Locate the cell with the specified text and output its (X, Y) center coordinate. 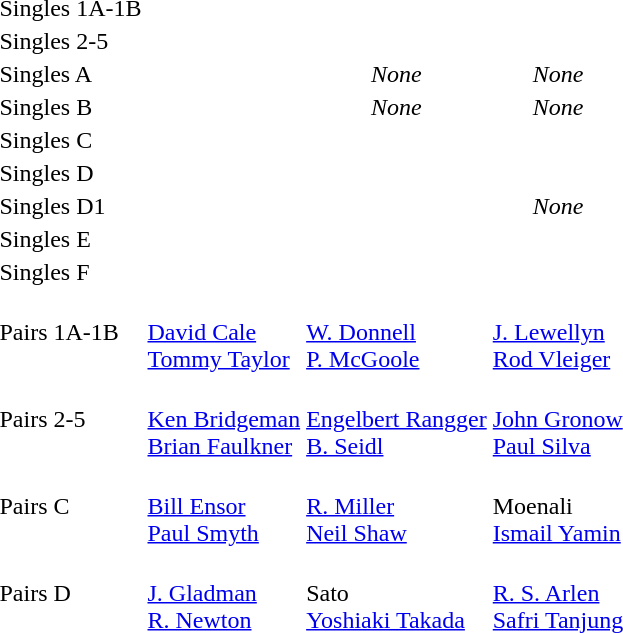
David Cale Tommy Taylor (224, 332)
R. Miller Neil Shaw (397, 506)
Engelbert Rangger B. Seidl (397, 419)
W. Donnell P. McGoole (397, 332)
Bill Ensor Paul Smyth (224, 506)
Ken Bridgeman Brian Faulkner (224, 419)
